From the cell containing the given text, extract its center point as [X, Y] coordinate. 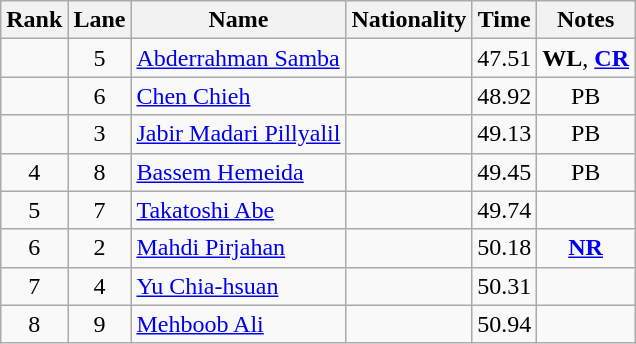
WL, CR [586, 58]
50.94 [504, 324]
Takatoshi Abe [238, 210]
9 [100, 324]
Jabir Madari Pillyalil [238, 134]
49.74 [504, 210]
3 [100, 134]
Rank [34, 20]
Yu Chia-hsuan [238, 286]
Lane [100, 20]
NR [586, 248]
Time [504, 20]
50.18 [504, 248]
49.13 [504, 134]
Mehboob Ali [238, 324]
Nationality [409, 20]
Bassem Hemeida [238, 172]
47.51 [504, 58]
Abderrahman Samba [238, 58]
50.31 [504, 286]
2 [100, 248]
49.45 [504, 172]
Chen Chieh [238, 96]
Name [238, 20]
Notes [586, 20]
48.92 [504, 96]
Mahdi Pirjahan [238, 248]
